Output the [x, y] coordinate of the center of the cell containing the given text.  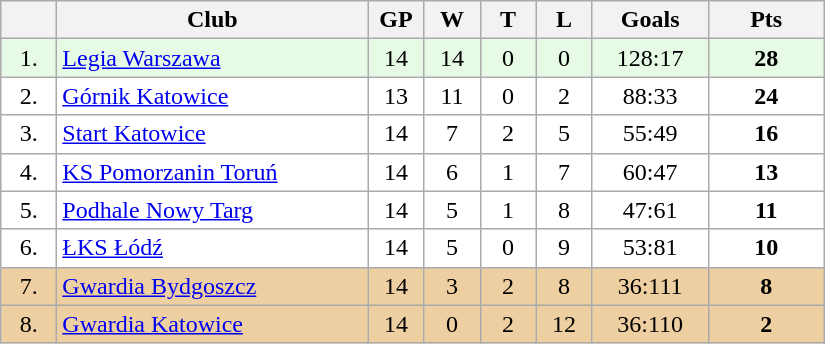
Goals [650, 20]
KS Pomorzanin Toruń [212, 172]
7. [29, 286]
128:17 [650, 58]
5. [29, 210]
Start Katowice [212, 134]
60:47 [650, 172]
8. [29, 324]
Pts [766, 20]
3. [29, 134]
1. [29, 58]
Club [212, 20]
88:33 [650, 96]
3 [452, 286]
28 [766, 58]
Legia Warszawa [212, 58]
L [564, 20]
Gwardia Bydgoszcz [212, 286]
6. [29, 248]
10 [766, 248]
24 [766, 96]
9 [564, 248]
Gwardia Katowice [212, 324]
GP [396, 20]
Górnik Katowice [212, 96]
ŁKS Łódź [212, 248]
W [452, 20]
12 [564, 324]
Podhale Nowy Targ [212, 210]
2. [29, 96]
T [508, 20]
36:110 [650, 324]
47:61 [650, 210]
16 [766, 134]
36:111 [650, 286]
55:49 [650, 134]
53:81 [650, 248]
4. [29, 172]
6 [452, 172]
